Determine the (x, y) coordinate at the center of the cell enclosing the given text.  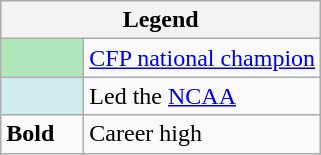
Legend (161, 20)
Career high (202, 134)
CFP national champion (202, 58)
Bold (42, 134)
Led the NCAA (202, 96)
